Determine the [x, y] coordinate at the center of the cell enclosing the given text.  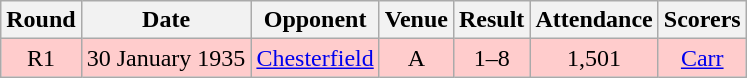
1,501 [594, 58]
Date [166, 20]
Result [491, 20]
Carr [702, 58]
Attendance [594, 20]
30 January 1935 [166, 58]
Opponent [315, 20]
Round [41, 20]
Scorers [702, 20]
Venue [416, 20]
1–8 [491, 58]
R1 [41, 58]
A [416, 58]
Chesterfield [315, 58]
